Detect which cell encompasses the target text, then output its (X, Y) center coordinate. 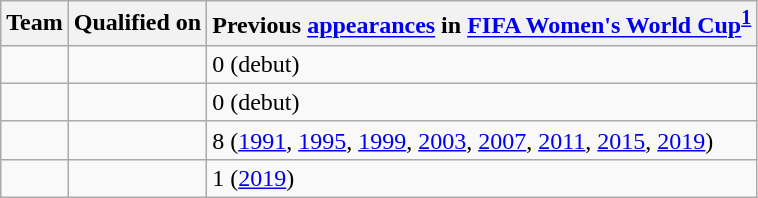
Previous appearances in FIFA Women's World Cup1 (482, 24)
Qualified on (137, 24)
8 (1991, 1995, 1999, 2003, 2007, 2011, 2015, 2019) (482, 140)
1 (2019) (482, 178)
Team (35, 24)
